Capture the cell that displays the provided text and extract its (x, y) central coordinate. 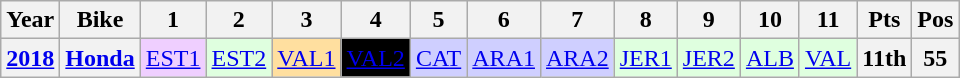
VAL1 (306, 58)
VAL (828, 58)
11th (884, 58)
VAL2 (376, 58)
JER2 (708, 58)
ARA1 (504, 58)
EST1 (173, 58)
CAT (438, 58)
10 (770, 20)
Year (30, 20)
55 (936, 58)
Bike (100, 20)
EST2 (239, 58)
3 (306, 20)
2 (239, 20)
Pos (936, 20)
Pts (884, 20)
9 (708, 20)
ARA2 (577, 58)
Honda (100, 58)
4 (376, 20)
1 (173, 20)
7 (577, 20)
2018 (30, 58)
JER1 (646, 58)
ALB (770, 58)
6 (504, 20)
5 (438, 20)
8 (646, 20)
11 (828, 20)
